From the cell containing the given text, extract its center point as (X, Y) coordinate. 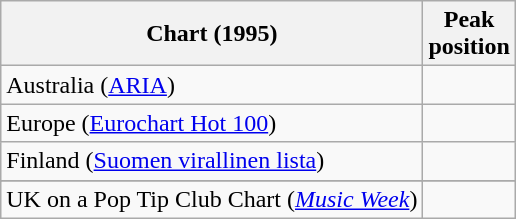
UK on a Pop Tip Club Chart (Music Week) (212, 199)
Peakposition (469, 34)
Chart (1995) (212, 34)
Europe (Eurochart Hot 100) (212, 123)
Australia (ARIA) (212, 85)
Finland (Suomen virallinen lista) (212, 161)
